Identify which cell holds the provided text, then report its (X, Y) central coordinate. 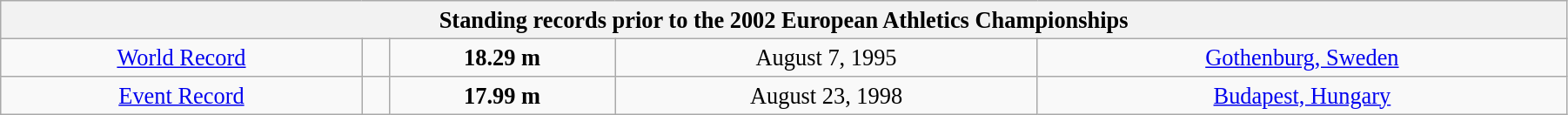
August 23, 1998 (827, 95)
Budapest, Hungary (1302, 95)
Event Record (181, 95)
17.99 m (501, 95)
August 7, 1995 (827, 57)
18.29 m (501, 57)
Gothenburg, Sweden (1302, 57)
World Record (181, 57)
Standing records prior to the 2002 European Athletics Championships (784, 19)
